Return the (X, Y) coordinate for the center point of the cell that contains the specified text.  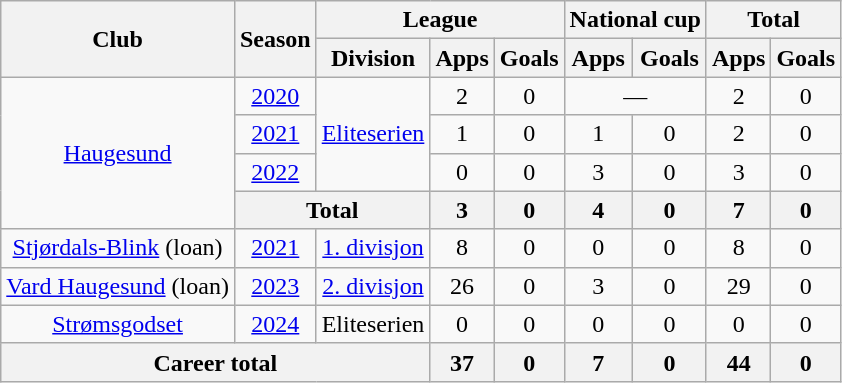
Vard Haugesund (loan) (118, 286)
League (440, 20)
44 (738, 362)
Stjørdals-Blink (loan) (118, 248)
Haugesund (118, 153)
Strømsgodset (118, 324)
4 (598, 210)
2022 (275, 172)
2020 (275, 96)
2024 (275, 324)
Career total (216, 362)
1. divisjon (373, 248)
Club (118, 39)
2023 (275, 286)
29 (738, 286)
National cup (635, 20)
— (635, 96)
Division (373, 58)
2. divisjon (373, 286)
Season (275, 39)
37 (462, 362)
26 (462, 286)
